From the cell containing the given text, extract its center point as [X, Y] coordinate. 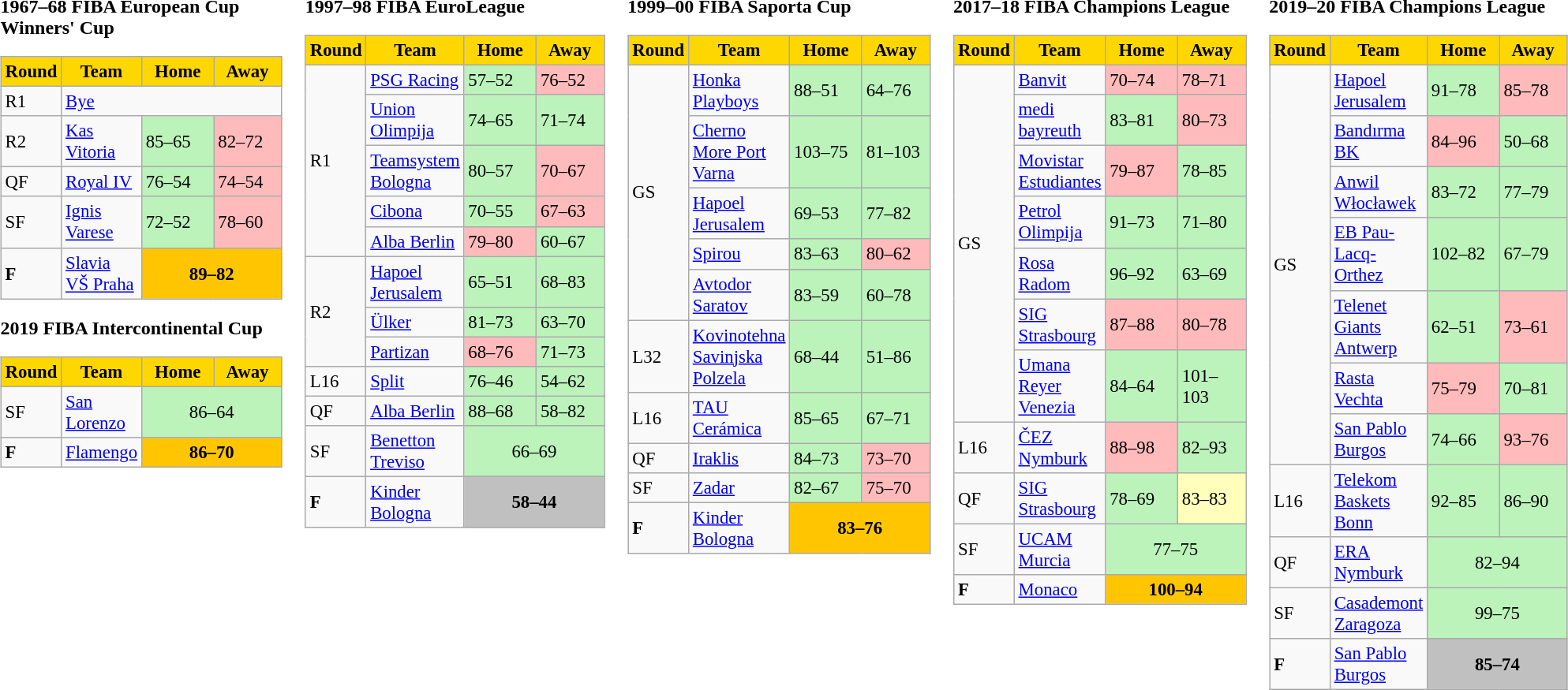
Casademont Zaragoza [1378, 614]
Flamengo [102, 453]
82–94 [1498, 561]
84–96 [1464, 142]
66–69 [534, 451]
UCAM Murcia [1060, 549]
87–88 [1142, 325]
81–73 [500, 322]
78–85 [1211, 172]
84–73 [826, 458]
77–79 [1533, 192]
82–67 [826, 487]
Banvit [1060, 80]
Telenet Giants Antwerp [1378, 326]
76–52 [571, 80]
58–44 [534, 502]
85–74 [1498, 664]
San Lorenzo [102, 412]
69–53 [826, 214]
Movistar Estudiantes [1060, 172]
85–78 [1533, 91]
71–74 [571, 120]
Cibona [415, 211]
88–51 [826, 91]
78–60 [248, 222]
68–44 [826, 356]
79–80 [500, 241]
83–72 [1464, 192]
Avtodor Saratov [739, 295]
Umana Reyer Venezia [1060, 386]
EB Pau-Lacq-Orthez [1378, 254]
96–92 [1142, 273]
70–81 [1533, 388]
PSG Racing [415, 80]
60–78 [896, 295]
103–75 [826, 152]
Partizan [415, 352]
Royal IV [102, 182]
Kovinotehna Savinjska Polzela [739, 356]
72–52 [178, 222]
medi bayreuth [1060, 120]
58–82 [571, 411]
101–103 [1211, 386]
93–76 [1533, 438]
74–54 [248, 182]
64–76 [896, 91]
Ülker [415, 322]
62–51 [1464, 326]
91–78 [1464, 91]
Split [415, 381]
82–93 [1211, 448]
L32 [658, 356]
102–82 [1464, 254]
Zadar [739, 487]
68–76 [500, 352]
Spirou [739, 254]
79–87 [1142, 172]
91–73 [1142, 222]
Petrol Olimpija [1060, 222]
86–90 [1533, 501]
80–57 [500, 172]
67–71 [896, 418]
76–46 [500, 381]
Telekom Baskets Bonn [1378, 501]
88–68 [500, 411]
80–62 [896, 254]
77–75 [1176, 549]
74–65 [500, 120]
74–66 [1464, 438]
Anwil Włocławek [1378, 192]
99–75 [1498, 614]
Rosa Radom [1060, 273]
60–67 [571, 241]
83–76 [860, 528]
89–82 [211, 273]
63–69 [1211, 273]
Kas Vitoria [102, 142]
84–64 [1142, 386]
83–81 [1142, 120]
75–70 [896, 487]
Slavia VŠ Praha [102, 273]
50–68 [1533, 142]
71–80 [1211, 222]
63–70 [571, 322]
70–74 [1142, 80]
88–98 [1142, 448]
Bandırma BK [1378, 142]
Iraklis [739, 458]
80–78 [1211, 325]
70–55 [500, 211]
76–54 [178, 182]
82–72 [248, 142]
65–51 [500, 282]
78–69 [1142, 498]
83–83 [1211, 498]
Honka Playboys [739, 91]
71–73 [571, 352]
68–83 [571, 282]
83–59 [826, 295]
80–73 [1211, 120]
Union Olimpija [415, 120]
92–85 [1464, 501]
67–63 [571, 211]
75–79 [1464, 388]
70–67 [571, 172]
100–94 [1176, 590]
81–103 [896, 152]
Ignis Varese [102, 222]
Monaco [1060, 590]
Benetton Treviso [415, 451]
73–70 [896, 458]
Rasta Vechta [1378, 388]
TAU Cerámica [739, 418]
57–52 [500, 80]
Bye [172, 102]
86–70 [211, 453]
73–61 [1533, 326]
78–71 [1211, 80]
ERA Nymburk [1378, 561]
77–82 [896, 214]
51–86 [896, 356]
ČEZ Nymburk [1060, 448]
67–79 [1533, 254]
86–64 [211, 412]
83–63 [826, 254]
Teamsystem Bologna [415, 172]
Cherno More Port Varna [739, 152]
54–62 [571, 381]
